Capture the cell that displays the provided text and extract its (x, y) central coordinate. 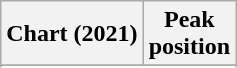
Peakposition (189, 34)
Chart (2021) (72, 34)
